Return the [X, Y] coordinate for the center point of the cell that contains the specified text.  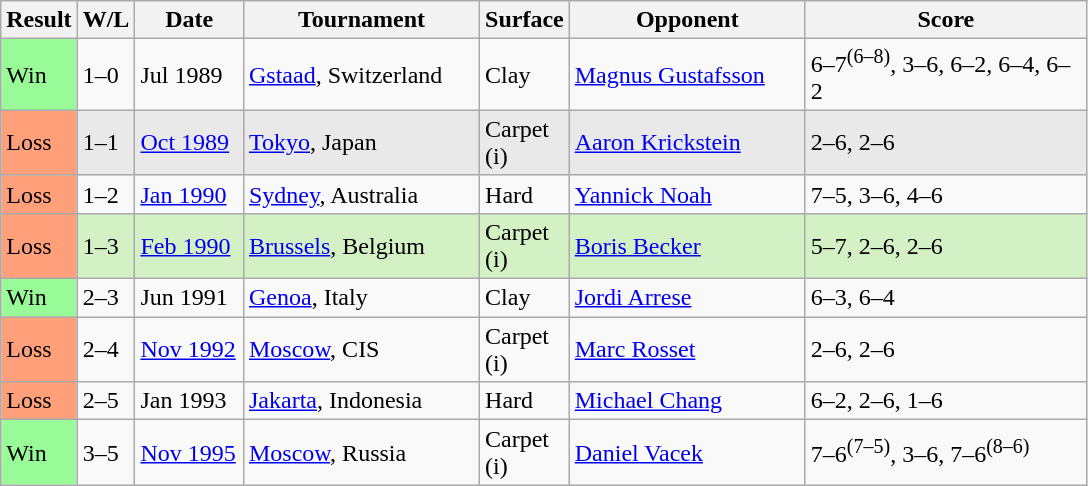
Genoa, Italy [361, 298]
3–5 [106, 452]
Oct 1989 [190, 142]
Jan 1993 [190, 401]
Feb 1990 [190, 246]
Brussels, Belgium [361, 246]
Tokyo, Japan [361, 142]
7–6(7–5), 3–6, 7–6(8–6) [946, 452]
Tournament [361, 20]
7–5, 3–6, 4–6 [946, 194]
Nov 1992 [190, 350]
Yannick Noah [687, 194]
Sydney, Australia [361, 194]
2–5 [106, 401]
Jun 1991 [190, 298]
Nov 1995 [190, 452]
1–3 [106, 246]
Score [946, 20]
2–4 [106, 350]
Gstaad, Switzerland [361, 75]
Surface [525, 20]
1–1 [106, 142]
1–2 [106, 194]
Result [39, 20]
Jan 1990 [190, 194]
Aaron Krickstein [687, 142]
Opponent [687, 20]
6–3, 6–4 [946, 298]
Moscow, Russia [361, 452]
W/L [106, 20]
Boris Becker [687, 246]
Date [190, 20]
Jakarta, Indonesia [361, 401]
Daniel Vacek [687, 452]
Moscow, CIS [361, 350]
Magnus Gustafsson [687, 75]
1–0 [106, 75]
5–7, 2–6, 2–6 [946, 246]
6–2, 2–6, 1–6 [946, 401]
Marc Rosset [687, 350]
2–3 [106, 298]
6–7(6–8), 3–6, 6–2, 6–4, 6–2 [946, 75]
Michael Chang [687, 401]
Jordi Arrese [687, 298]
Jul 1989 [190, 75]
